Pinpoint the cell where the given text exists, returning its (x, y) midpoint coordinate. 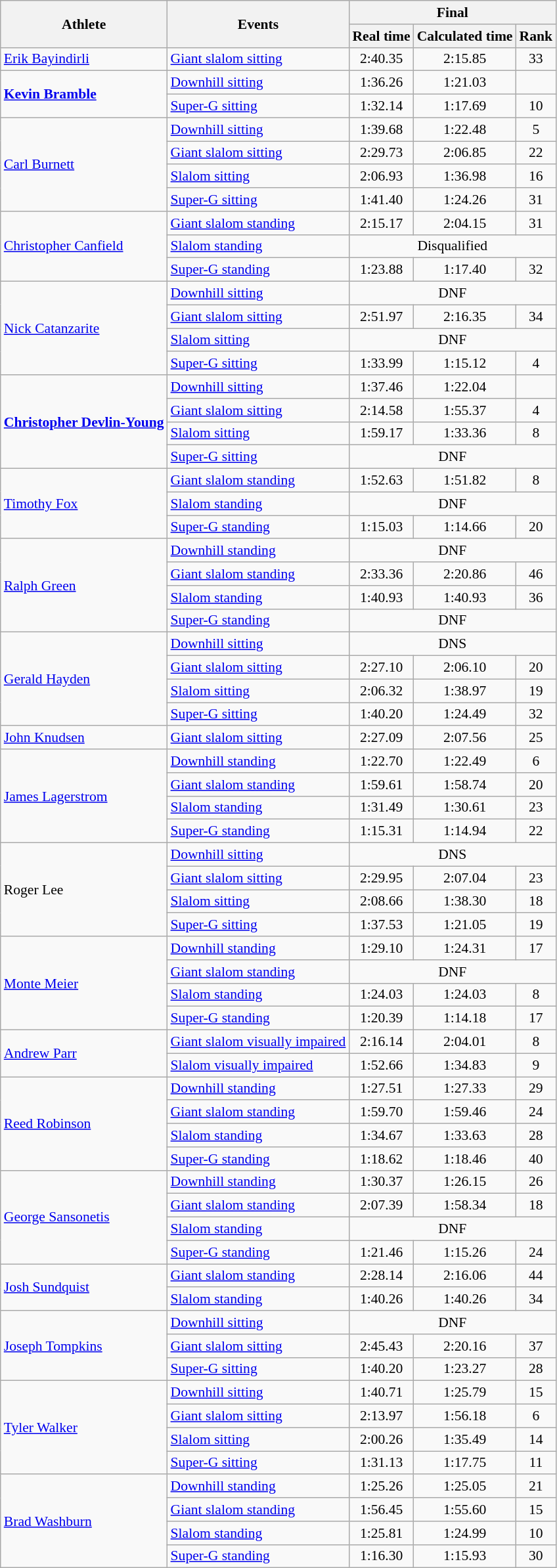
Final (452, 12)
1:26.15 (465, 1182)
1:55.37 (465, 410)
1:25.79 (465, 1393)
1:35.49 (465, 1439)
21 (536, 1487)
Monte Meier (84, 983)
2:51.97 (381, 316)
25 (536, 738)
1:22.70 (381, 761)
1:59.70 (381, 1112)
1:24.31 (465, 948)
1:15.93 (465, 1556)
1:36.26 (381, 83)
1:15.12 (465, 364)
2:06.32 (381, 691)
1:33.99 (381, 364)
1:17.40 (465, 270)
Roger Lee (84, 890)
33 (536, 59)
Timothy Fox (84, 504)
1:18.46 (465, 1159)
1:56.45 (381, 1510)
1:31.13 (381, 1463)
46 (536, 574)
2:33.36 (381, 574)
1:23.27 (465, 1369)
1:34.67 (381, 1135)
Brad Washburn (84, 1521)
1:24.26 (465, 200)
John Knudsen (84, 738)
2:16.35 (465, 316)
2:15.85 (465, 59)
9 (536, 1065)
1:27.51 (381, 1089)
2:06.10 (465, 668)
1:25.26 (381, 1487)
2:28.14 (381, 1276)
1:40.71 (381, 1393)
Josh Sundquist (84, 1287)
Nick Catanzarite (84, 328)
1:41.40 (381, 200)
Joseph Tompkins (84, 1346)
1:25.81 (381, 1533)
Rank (536, 36)
1:59.46 (465, 1112)
1:27.33 (465, 1089)
1:55.60 (465, 1510)
36 (536, 598)
1:22.48 (465, 129)
1:18.62 (381, 1159)
Kevin Bramble (84, 95)
1:29.10 (381, 948)
Carl Burnett (84, 164)
2:16.06 (465, 1276)
1:24.99 (465, 1533)
2:14.58 (381, 410)
1:31.49 (381, 808)
1:30.37 (381, 1182)
1:33.36 (465, 433)
1:37.53 (381, 925)
1:59.61 (381, 785)
29 (536, 1089)
1:20.39 (381, 1018)
1:14.18 (465, 1018)
1:21.05 (465, 925)
1:25.05 (465, 1487)
1:23.88 (381, 270)
2:13.97 (381, 1416)
1:52.63 (381, 481)
Erik Bayindirli (84, 59)
2:27.09 (381, 738)
1:17.69 (465, 106)
Reed Robinson (84, 1123)
26 (536, 1182)
1:14.94 (465, 831)
2:15.17 (381, 223)
1:14.66 (465, 527)
2:06.85 (465, 153)
1:15.31 (381, 831)
1:38.30 (465, 902)
Slalom visually impaired (259, 1065)
1:52.66 (381, 1065)
2:07.56 (465, 738)
James Lagerstrom (84, 796)
1:51.82 (465, 481)
Athlete (84, 24)
1:33.63 (465, 1135)
2:45.43 (381, 1346)
1:21.03 (465, 83)
1:59.17 (381, 433)
1:38.97 (465, 691)
1:21.46 (381, 1252)
Calculated time (465, 36)
George Sansonetis (84, 1217)
Christopher Devlin-Young (84, 422)
30 (536, 1556)
1:37.46 (381, 387)
2:07.39 (381, 1206)
Giant slalom visually impaired (259, 1042)
1:15.03 (381, 527)
2:27.10 (381, 668)
Ralph Green (84, 586)
Disqualified (452, 246)
2:06.93 (381, 177)
1:36.98 (465, 177)
2:07.04 (465, 878)
1:22.49 (465, 761)
2:40.35 (381, 59)
2:00.26 (381, 1439)
44 (536, 1276)
1:24.49 (465, 714)
1:17.75 (465, 1463)
1:16.30 (381, 1556)
2:04.15 (465, 223)
1:32.14 (381, 106)
1:30.61 (465, 808)
Tyler Walker (84, 1427)
14 (536, 1439)
1:22.04 (465, 387)
Christopher Canfield (84, 247)
2:29.95 (381, 878)
2:16.14 (381, 1042)
Events (259, 24)
11 (536, 1463)
2:04.01 (465, 1042)
1:58.34 (465, 1206)
16 (536, 177)
1:15.26 (465, 1252)
1:34.83 (465, 1065)
37 (536, 1346)
5 (536, 129)
Gerald Hayden (84, 679)
1:58.74 (465, 785)
2:20.16 (465, 1346)
2:08.66 (381, 902)
Real time (381, 36)
2:29.73 (381, 153)
40 (536, 1159)
1:56.18 (465, 1416)
1:39.68 (381, 129)
Andrew Parr (84, 1053)
2:20.86 (465, 574)
